Pinpoint the cell where the given text exists, returning its [x, y] midpoint coordinate. 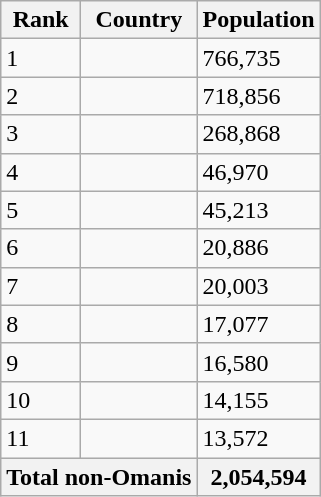
11 [41, 438]
16,580 [258, 362]
20,003 [258, 286]
766,735 [258, 58]
2,054,594 [258, 477]
6 [41, 248]
13,572 [258, 438]
2 [41, 96]
1 [41, 58]
46,970 [258, 172]
4 [41, 172]
268,868 [258, 134]
Total non-Omanis [99, 477]
10 [41, 400]
Population [258, 20]
9 [41, 362]
14,155 [258, 400]
718,856 [258, 96]
5 [41, 210]
45,213 [258, 210]
3 [41, 134]
17,077 [258, 324]
Country [139, 20]
8 [41, 324]
20,886 [258, 248]
7 [41, 286]
Rank [41, 20]
